Search for the cell housing the specified text and yield its (X, Y) center coordinate. 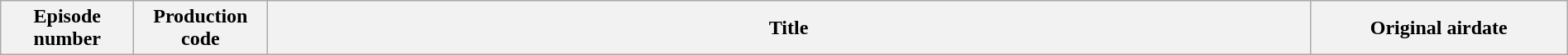
Title (789, 28)
Original airdate (1439, 28)
Production code (200, 28)
Episode number (68, 28)
